Pinpoint the cell where the given text exists, returning its [X, Y] midpoint coordinate. 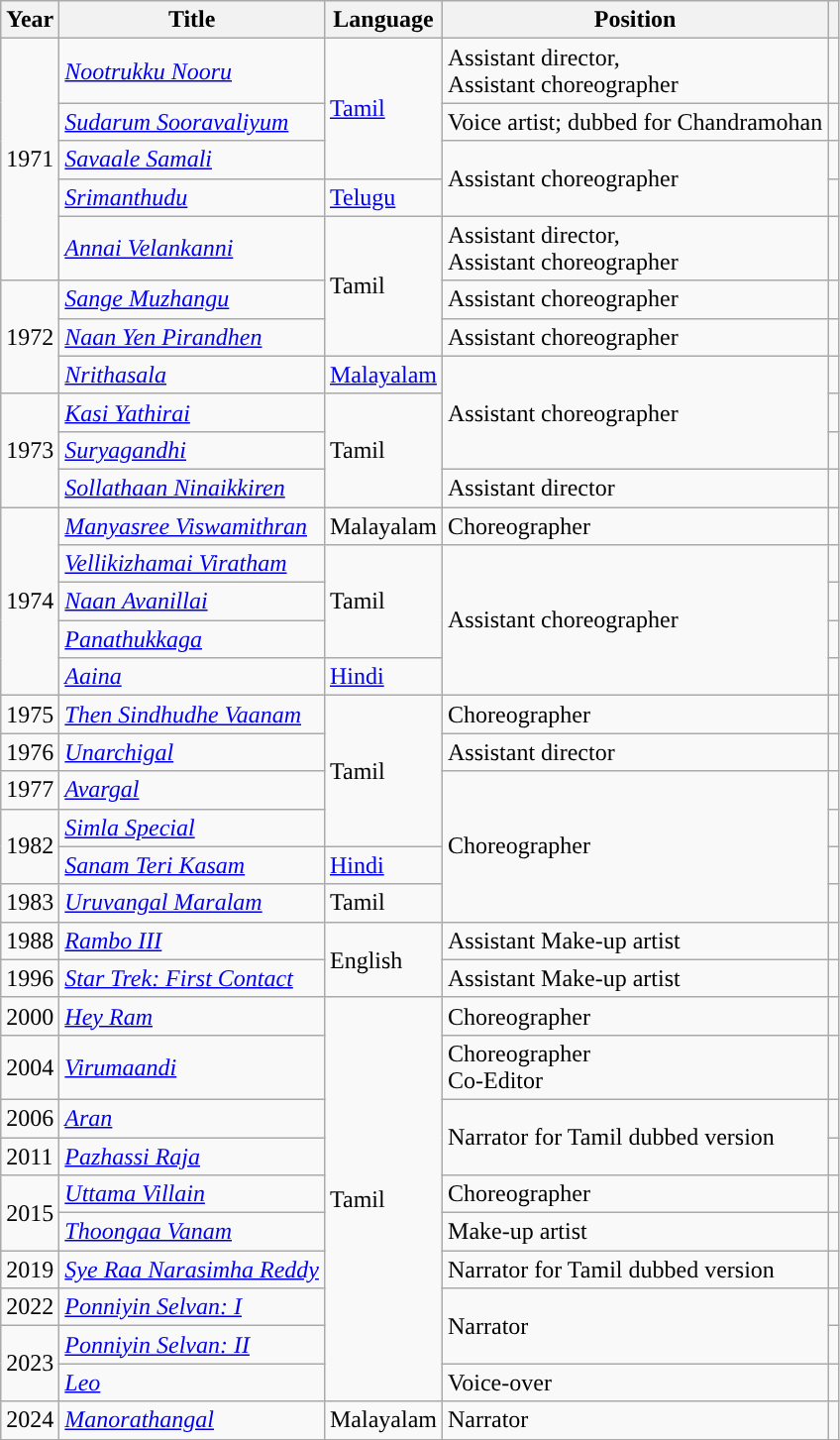
Rambo III [192, 941]
Star Trek: First Contact [192, 978]
2000 [30, 1016]
Panathukkaga [192, 639]
2006 [30, 1118]
1977 [30, 790]
Pazhassi Raja [192, 1157]
Naan Yen Pirandhen [192, 337]
Leo [192, 1383]
1973 [30, 450]
Uttama Villain [192, 1194]
Sudarum Sooravaliyum [192, 122]
Manorathangal [192, 1420]
Aran [192, 1118]
Srimanthudu [192, 197]
Ponniyin Selvan: II [192, 1345]
ChoreographerCo-Editor [636, 1066]
1983 [30, 903]
1976 [30, 752]
Hey Ram [192, 1016]
2022 [30, 1307]
Year [30, 20]
Simla Special [192, 828]
2023 [30, 1364]
1996 [30, 978]
1975 [30, 715]
1974 [30, 602]
Suryagandhi [192, 450]
Vellikizhamai Viratham [192, 564]
Nrithasala [192, 375]
Voice-over [636, 1383]
1982 [30, 846]
1988 [30, 941]
Virumaandi [192, 1066]
Savaale Samali [192, 160]
Unarchigal [192, 752]
English [382, 959]
Voice artist; dubbed for Chandramohan [636, 122]
Sye Raa Narasimha Reddy [192, 1270]
2019 [30, 1270]
Sange Muzhangu [192, 299]
2004 [30, 1066]
2011 [30, 1157]
Make-up artist [636, 1232]
Nootrukku Nooru [192, 71]
Thoongaa Vanam [192, 1232]
Telugu [382, 197]
Manyasree Viswamithran [192, 526]
Uruvangal Maralam [192, 903]
Language [382, 20]
Position [636, 20]
Sanam Teri Kasam [192, 865]
Sollathaan Ninaikkiren [192, 488]
Kasi Yathirai [192, 412]
Then Sindhudhe Vaanam [192, 715]
1971 [30, 160]
1972 [30, 337]
Title [192, 20]
Annai Velankanni [192, 248]
Aaina [192, 677]
2015 [30, 1213]
2024 [30, 1420]
Ponniyin Selvan: I [192, 1307]
Avargal [192, 790]
Naan Avanillai [192, 602]
